Scan for the cell matching the given text and deliver its (X, Y) coordinate at center. 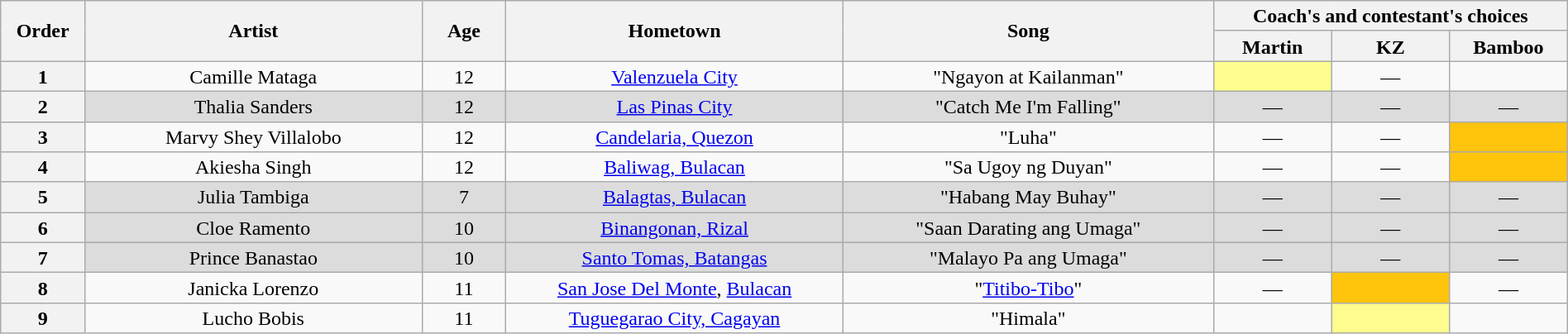
1 (43, 76)
Prince Banastao (253, 258)
Martin (1272, 46)
Order (43, 31)
Balagtas, Bulacan (675, 197)
Julia Tambiga (253, 197)
Thalia Sanders (253, 106)
Song (1028, 31)
Cloe Ramento (253, 228)
8 (43, 288)
KZ (1391, 46)
"Habang May Buhay" (1028, 197)
"Malayo Pa ang Umaga" (1028, 258)
Akiesha Singh (253, 167)
9 (43, 317)
Santo Tomas, Batangas (675, 258)
Valenzuela City (675, 76)
Candelaria, Quezon (675, 137)
"Luha" (1028, 137)
4 (43, 167)
Age (464, 31)
2 (43, 106)
Camille Mataga (253, 76)
"Catch Me I'm Falling" (1028, 106)
"Saan Darating ang Umaga" (1028, 228)
Las Pinas City (675, 106)
Binangonan, Rizal (675, 228)
"Titibo-Tibo" (1028, 288)
5 (43, 197)
Coach's and contestant's choices (1390, 17)
San Jose Del Monte, Bulacan (675, 288)
3 (43, 137)
"Sa Ugoy ng Duyan" (1028, 167)
"Himala" (1028, 317)
Bamboo (1508, 46)
Marvy Shey Villalobo (253, 137)
Artist (253, 31)
Lucho Bobis (253, 317)
Hometown (675, 31)
Janicka Lorenzo (253, 288)
Baliwag, Bulacan (675, 167)
"Ngayon at Kailanman" (1028, 76)
Tuguegarao City, Cagayan (675, 317)
6 (43, 228)
